Pinpoint the cell where the given text exists, returning its (X, Y) midpoint coordinate. 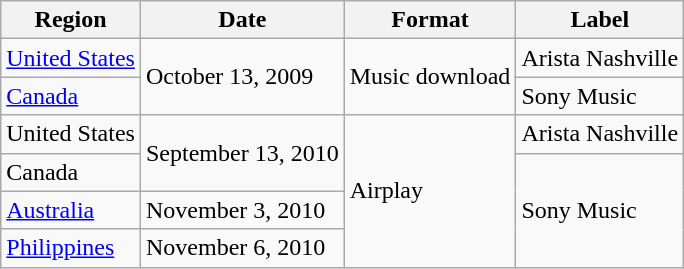
Philippines (71, 248)
Airplay (430, 191)
Region (71, 20)
September 13, 2010 (242, 153)
Format (430, 20)
November 3, 2010 (242, 210)
Label (600, 20)
November 6, 2010 (242, 248)
Australia (71, 210)
October 13, 2009 (242, 77)
Date (242, 20)
Music download (430, 77)
